Extract the (X, Y) coordinate from the center of the cell holding the provided text.  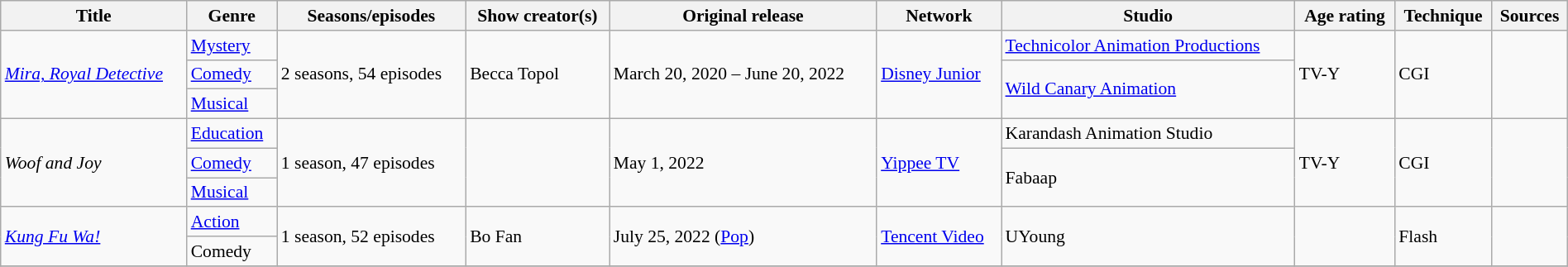
Original release (743, 16)
Sources (1530, 16)
1 season, 52 episodes (371, 236)
Wild Canary Animation (1148, 89)
Flash (1443, 236)
Becca Topol (538, 74)
Show creator(s) (538, 16)
Woof and Joy (94, 164)
Seasons/episodes (371, 16)
Tencent Video (939, 236)
March 20, 2020 – June 20, 2022 (743, 74)
Network (939, 16)
Bo Fan (538, 236)
Studio (1148, 16)
UYoung (1148, 236)
Karandash Animation Studio (1148, 134)
Disney Junior (939, 74)
Mira, Royal Detective (94, 74)
Kung Fu Wa! (94, 236)
Title (94, 16)
Yippee TV (939, 164)
July 25, 2022 (Pop) (743, 236)
Technique (1443, 16)
Age rating (1345, 16)
May 1, 2022 (743, 164)
2 seasons, 54 episodes (371, 74)
Fabaap (1148, 177)
Education (232, 134)
Technicolor Animation Productions (1148, 45)
Mystery (232, 45)
1 season, 47 episodes (371, 164)
Genre (232, 16)
Action (232, 222)
